Output the (x, y) coordinate of the center of the cell containing the given text.  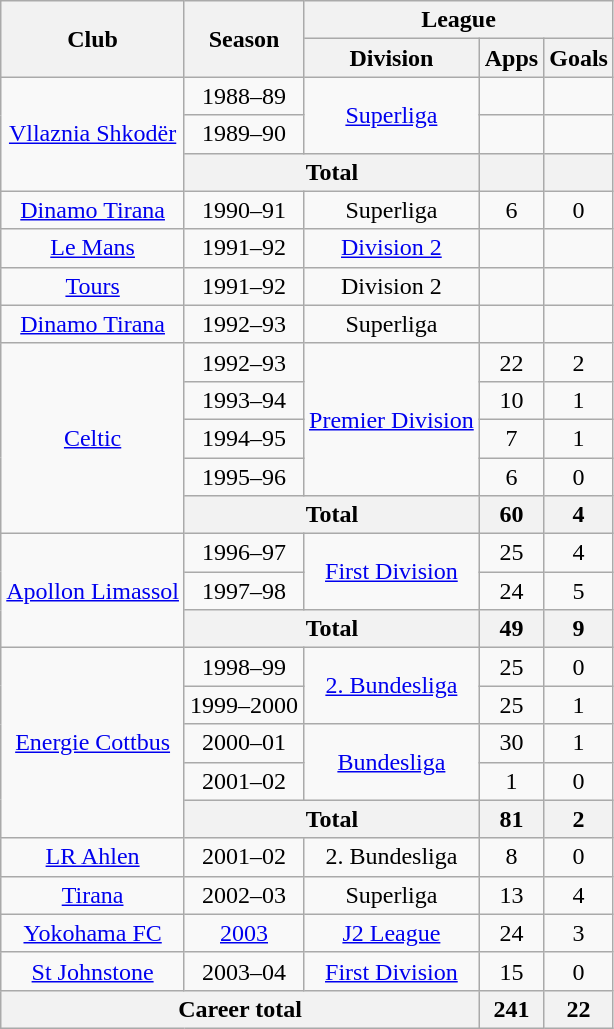
2002–03 (244, 895)
49 (511, 629)
1989–90 (244, 134)
St Johnstone (93, 971)
2000–01 (244, 743)
60 (511, 515)
15 (511, 971)
9 (579, 629)
10 (511, 400)
Celtic (93, 438)
Vllaznia Shkodër (93, 134)
Yokohama FC (93, 933)
Bundesliga (392, 762)
1988–89 (244, 96)
Career total (240, 1009)
81 (511, 819)
J2 League (392, 933)
Club (93, 39)
2003–04 (244, 971)
Tirana (93, 895)
1995–96 (244, 477)
1994–95 (244, 438)
7 (511, 438)
1990–91 (244, 210)
2003 (244, 933)
Le Mans (93, 248)
Season (244, 39)
Apps (511, 58)
3 (579, 933)
Premier Division (392, 419)
1997–98 (244, 591)
8 (511, 857)
13 (511, 895)
Energie Cottbus (93, 743)
League (459, 20)
Tours (93, 286)
241 (511, 1009)
1993–94 (244, 400)
Goals (579, 58)
30 (511, 743)
1996–97 (244, 553)
Division (392, 58)
5 (579, 591)
1999–2000 (244, 705)
1998–99 (244, 667)
LR Ahlen (93, 857)
Apollon Limassol (93, 591)
